Detect which cell encompasses the target text, then output its [x, y] center coordinate. 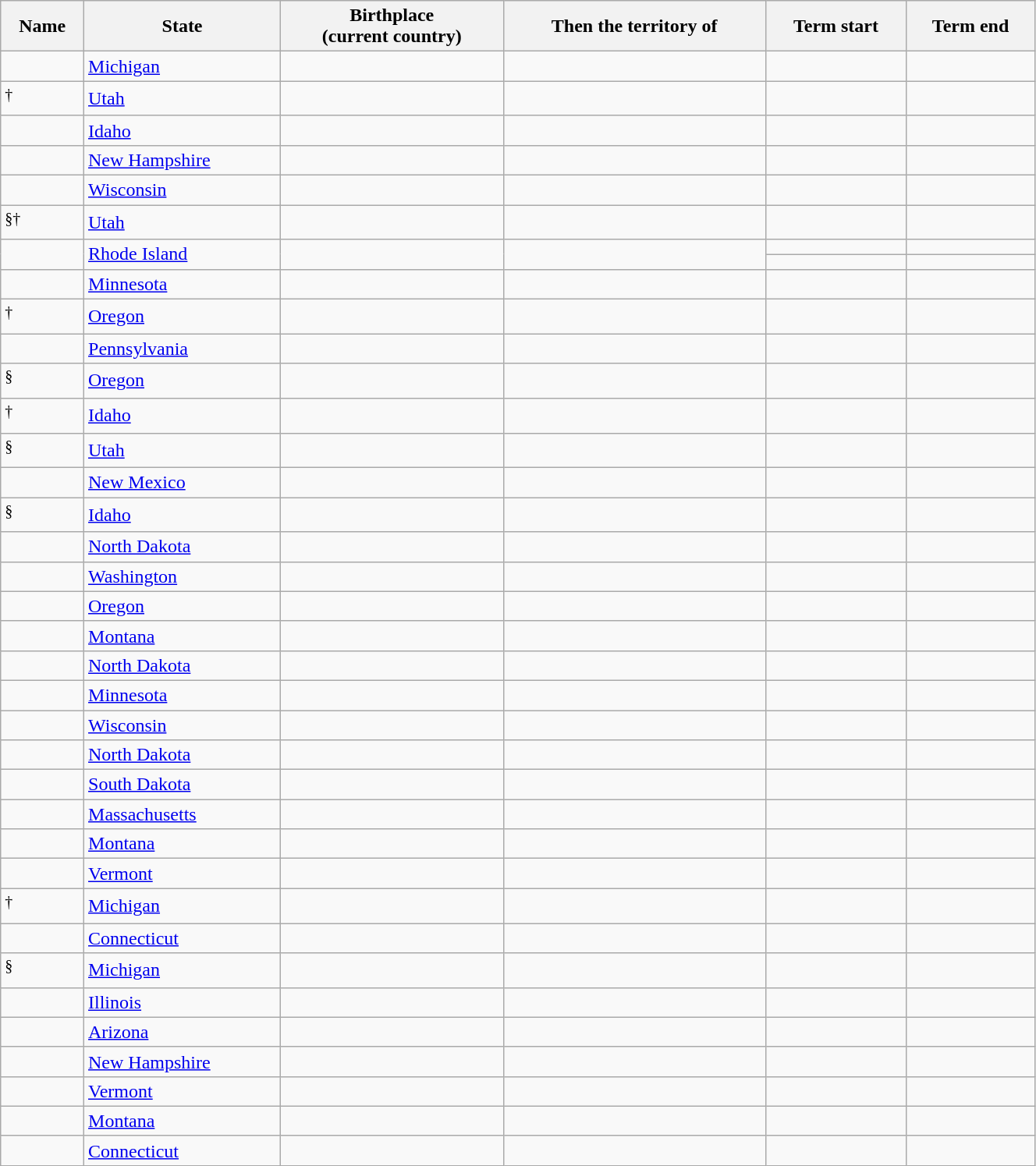
Birthplace (current country) [392, 27]
Rhode Island [183, 254]
Term start [836, 27]
Pennsylvania [183, 349]
Term end [970, 27]
Washington [183, 576]
Arizona [183, 1032]
§† [42, 223]
Massachusetts [183, 814]
South Dakota [183, 785]
State [183, 27]
New Mexico [183, 483]
Illinois [183, 1002]
Then the territory of [634, 27]
Name [42, 27]
